Find where the given text appears and provide that cell's center as [x, y] coordinate. 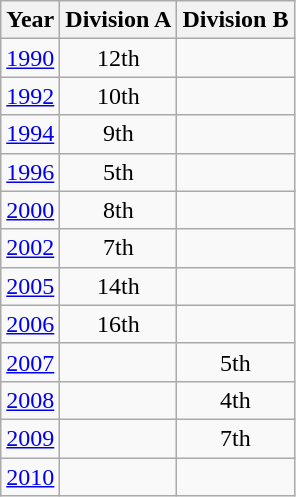
1990 [30, 58]
2005 [30, 286]
1996 [30, 172]
8th [118, 210]
Division A [118, 20]
10th [118, 96]
2006 [30, 324]
Division B [236, 20]
2008 [30, 400]
9th [118, 134]
16th [118, 324]
12th [118, 58]
2007 [30, 362]
2002 [30, 248]
14th [118, 286]
2010 [30, 477]
2000 [30, 210]
2009 [30, 438]
1994 [30, 134]
4th [236, 400]
1992 [30, 96]
Year [30, 20]
